Provide the (x, y) coordinate of the cell's center where the given text is located.  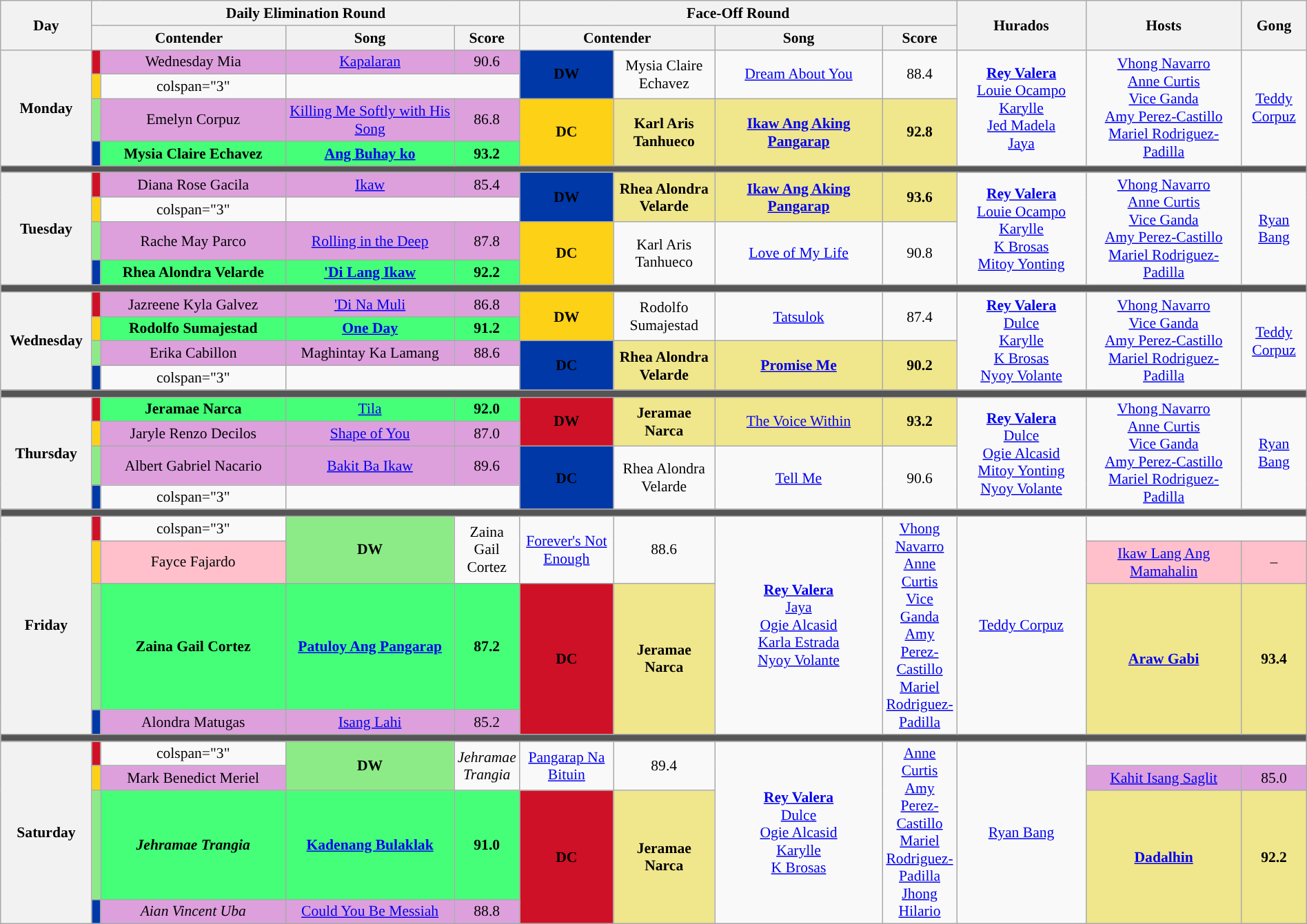
92.0 (487, 409)
– (1274, 562)
Day (46, 25)
Maghintay Ka Lamang (370, 353)
Ikaw Lang Ang Mamahalin (1164, 562)
Alondra Matugas (193, 722)
Tuesday (46, 229)
Gong (1274, 25)
Daily Elimination Round (306, 13)
Diana Rose Gacila (193, 185)
Jaryle Renzo Decilos (193, 434)
85.0 (1274, 779)
Killing Me Softly with His Song (370, 120)
87.0 (487, 434)
Araw Gabi (1164, 659)
Fayce Fajardo (193, 562)
Rolling in the Deep (370, 241)
Ang Buhay ko (370, 154)
Dadalhin (1164, 857)
Aian Vincent Uba (193, 912)
Rey ValeraLouie OcampoKarylleJed MadelaJaya (1022, 107)
Tell Me (799, 478)
Kapalaran (370, 62)
Love of My Life (799, 254)
Erika Cabillon (193, 353)
Kadenang Bulaklak (370, 845)
Mark Benedict Meriel (193, 779)
Bakit Ba Ikaw (370, 466)
85.4 (487, 185)
Emelyn Corpuz (193, 120)
87.4 (920, 317)
Tila (370, 409)
Kahit Isang Saglit (1164, 779)
89.6 (487, 466)
Wednesday (46, 341)
Rey ValeraDulceOgie AlcasidKarylleK Brosas (799, 832)
Friday (46, 626)
Rey ValeraDulceKarylleK BrosasNyoy Volante (1022, 341)
Tatsulok (799, 317)
88.8 (487, 912)
91.2 (487, 329)
87.8 (487, 241)
Rey ValeraDulceOgie AlcasidMitoy YontingNyoy Volante (1022, 453)
Albert Gabriel Nacario (193, 466)
91.0 (487, 845)
Rey ValeraLouie OcampoKarylleK BrosasMitoy Yonting (1022, 229)
92.8 (920, 132)
Thursday (46, 453)
Rache May Parco (193, 241)
Shape of You (370, 434)
Promise Me (799, 365)
Forever's Not Enough (567, 550)
Hurados (1022, 25)
88.4 (920, 74)
87.2 (487, 646)
93.4 (1274, 659)
85.2 (487, 722)
89.4 (665, 766)
Hosts (1164, 25)
Vhong NavarroVice GandaAmy Perez-CastilloMariel Rodriguez-Padilla (1164, 341)
Pangarap Na Bituin (567, 766)
Wednesday Mia (193, 62)
90.8 (920, 254)
One Day (370, 329)
The Voice Within (799, 422)
Monday (46, 107)
Patuloy Ang Pangarap (370, 646)
Anne CurtisAmy Perez-CastilloMariel Rodriguez-PadillaJhong Hilario (920, 832)
Saturday (46, 832)
Jazreene Kyla Galvez (193, 305)
Face-Off Round (738, 13)
'Di Lang Ikaw (370, 273)
93.6 (920, 197)
Could You Be Messiah (370, 912)
Dream About You (799, 74)
90.2 (920, 365)
Rey ValeraJayaOgie AlcasidKarla EstradaNyoy Volante (799, 626)
Isang Lahi (370, 722)
Ikaw (370, 185)
'Di Na Muli (370, 305)
